Determine the [x, y] coordinate at the center of the cell enclosing the given text.  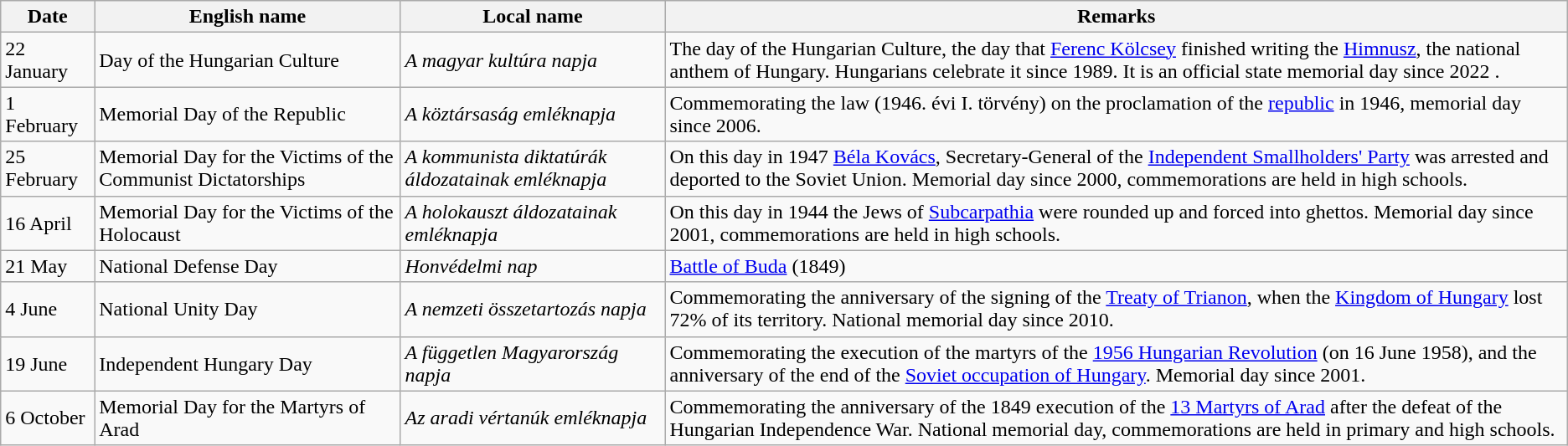
19 June [48, 363]
4 June [48, 310]
6 October [48, 418]
English name [248, 17]
Az aradi vértanúk emléknapja [533, 418]
A kommunista diktatúrák áldozatainak emléknapja [533, 169]
Day of the Hungarian Culture [248, 60]
16 April [48, 223]
A köztársaság emléknapja [533, 114]
Memorial Day of the Republic [248, 114]
A független Magyarország napja [533, 363]
Date [48, 17]
22 January [48, 60]
A nemzeti összetartozás napja [533, 310]
1 February [48, 114]
A magyar kultúra napja [533, 60]
Commemorating the law (1946. évi I. törvény) on the proclamation of the republic in 1946, memorial day since 2006. [1116, 114]
Remarks [1116, 17]
Honvédelmi nap [533, 266]
Memorial Day for the Victims of the Communist Dictatorships [248, 169]
National Unity Day [248, 310]
25 February [48, 169]
Local name [533, 17]
21 May [48, 266]
Memorial Day for the Martyrs of Arad [248, 418]
Battle of Buda (1849) [1116, 266]
A holokauszt áldozatainak emléknapja [533, 223]
Independent Hungary Day [248, 363]
Memorial Day for the Victims of the Holocaust [248, 223]
National Defense Day [248, 266]
